Find where the given text appears and provide that cell's center as [X, Y] coordinate. 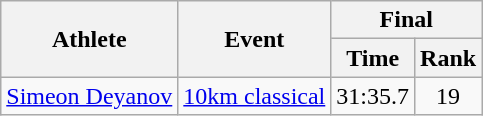
Event [254, 39]
Rank [448, 58]
31:35.7 [373, 96]
19 [448, 96]
Athlete [90, 39]
Time [373, 58]
10km classical [254, 96]
Simeon Deyanov [90, 96]
Final [406, 20]
